Provide the (x, y) coordinate of the cell's center where the given text is located.  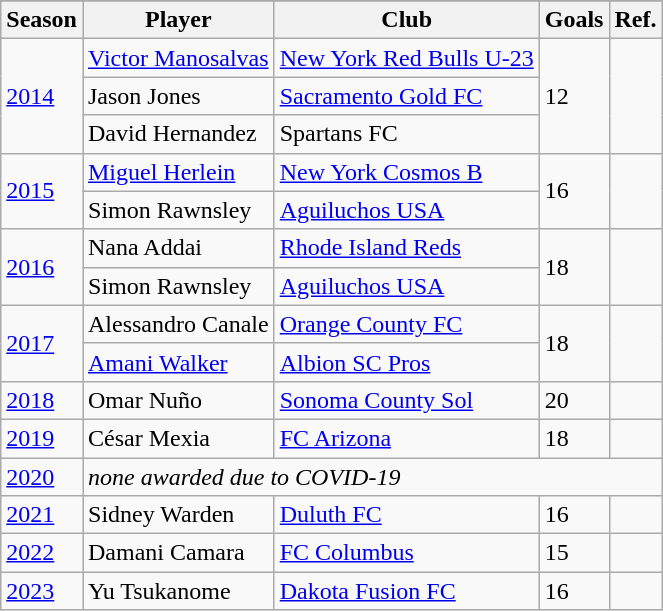
2019 (42, 438)
FC Columbus (406, 553)
Yu Tsukanome (178, 591)
New York Cosmos B (406, 172)
Sidney Warden (178, 515)
Dakota Fusion FC (406, 591)
Ref. (636, 20)
2015 (42, 191)
FC Arizona (406, 438)
none awarded due to COVID-19 (372, 477)
Miguel Herlein (178, 172)
Player (178, 20)
Sonoma County Sol (406, 400)
2017 (42, 343)
2016 (42, 267)
Damani Camara (178, 553)
20 (574, 400)
Orange County FC (406, 324)
Albion SC Pros (406, 362)
Season (42, 20)
2018 (42, 400)
David Hernandez (178, 134)
Amani Walker (178, 362)
15 (574, 553)
Victor Manosalvas (178, 58)
2021 (42, 515)
Sacramento Gold FC (406, 96)
Goals (574, 20)
12 (574, 96)
2023 (42, 591)
Jason Jones (178, 96)
César Mexia (178, 438)
2014 (42, 96)
2022 (42, 553)
Rhode Island Reds (406, 248)
Alessandro Canale (178, 324)
Club (406, 20)
Nana Addai (178, 248)
Spartans FC (406, 134)
New York Red Bulls U-23 (406, 58)
2020 (42, 477)
Omar Nuño (178, 400)
Duluth FC (406, 515)
